Output the (x, y) coordinate of the center of the cell containing the given text.  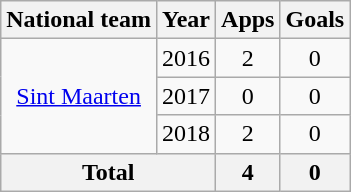
Sint Maarten (79, 96)
2016 (186, 58)
Total (108, 172)
Year (186, 20)
National team (79, 20)
4 (248, 172)
2017 (186, 96)
Goals (315, 20)
Apps (248, 20)
2018 (186, 134)
